Search for the cell housing the specified text and yield its [X, Y] center coordinate. 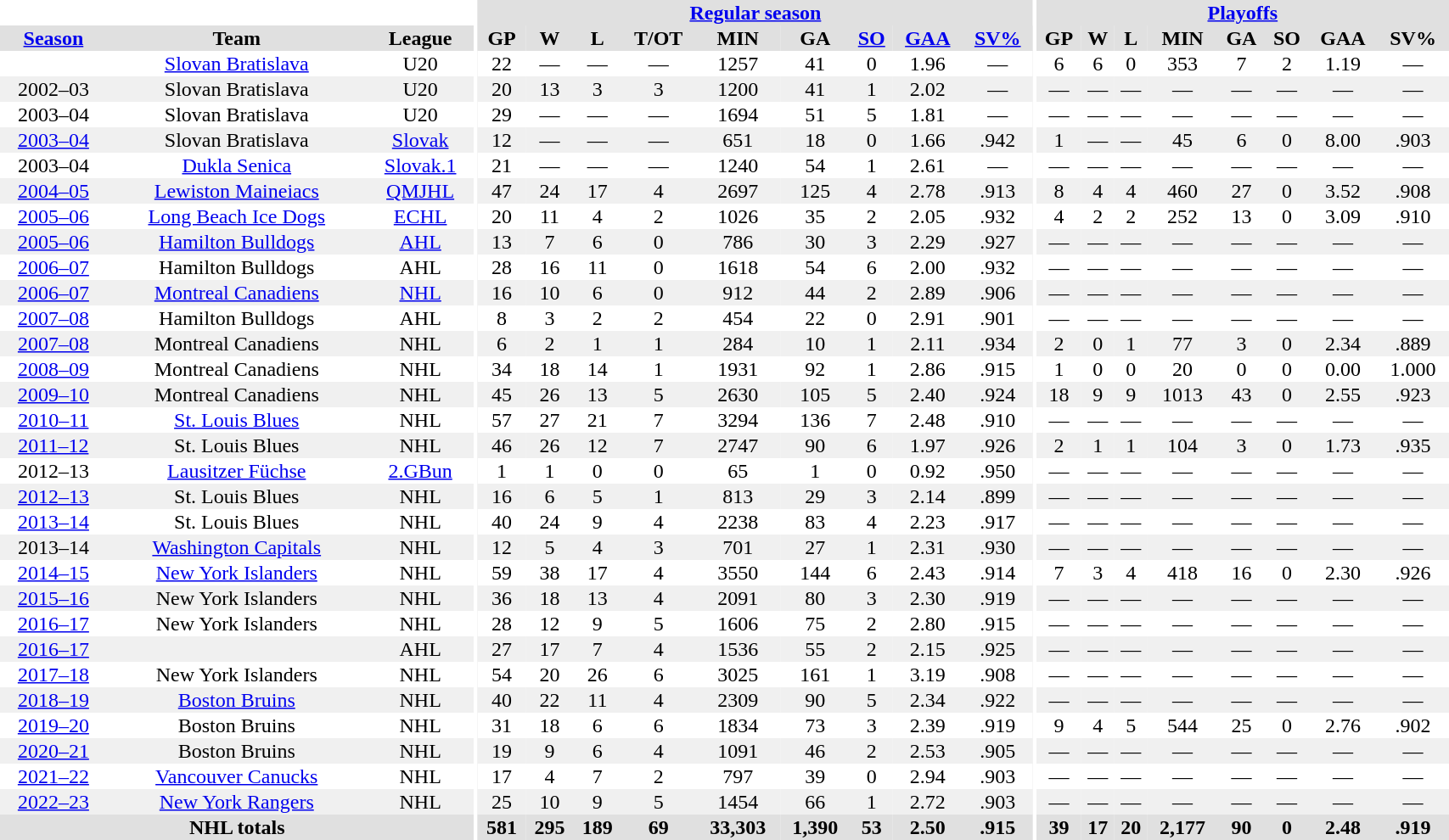
544 [1182, 725]
92 [815, 369]
2.05 [927, 216]
35 [815, 216]
813 [738, 496]
ECHL [421, 216]
189 [598, 827]
2011–12 [53, 445]
Dukla Senica [237, 165]
2008–09 [53, 369]
57 [502, 420]
QMJHL [421, 191]
2091 [738, 598]
3550 [738, 573]
1,390 [815, 827]
2.55 [1343, 395]
.913 [998, 191]
2.94 [927, 776]
136 [815, 420]
2.29 [927, 242]
2004–05 [53, 191]
2.39 [927, 725]
Slovak [421, 140]
.917 [998, 522]
3025 [738, 675]
1.97 [927, 445]
Slovak.1 [421, 165]
786 [738, 242]
418 [1182, 573]
.927 [998, 242]
.924 [998, 395]
2.89 [927, 293]
125 [815, 191]
1.73 [1343, 445]
59 [502, 573]
2015–16 [53, 598]
.935 [1413, 445]
.901 [998, 318]
2.61 [927, 165]
14 [598, 369]
581 [502, 827]
1454 [738, 802]
651 [738, 140]
44 [815, 293]
Vancouver Canucks [237, 776]
252 [1182, 216]
2,177 [1182, 827]
2.50 [927, 827]
Playoffs [1243, 13]
105 [815, 395]
.889 [1413, 344]
1606 [738, 624]
2009–10 [53, 395]
30 [815, 242]
Season [53, 38]
2022–23 [53, 802]
NHL totals [238, 827]
284 [738, 344]
1.96 [927, 64]
Long Beach Ice Dogs [237, 216]
2697 [738, 191]
2018–19 [53, 700]
51 [815, 115]
2.72 [927, 802]
.902 [1413, 725]
34 [502, 369]
38 [549, 573]
2.86 [927, 369]
.905 [998, 751]
55 [815, 649]
2.53 [927, 751]
2.91 [927, 318]
460 [1182, 191]
2.14 [927, 496]
2238 [738, 522]
1931 [738, 369]
3.09 [1343, 216]
47 [502, 191]
1618 [738, 267]
.934 [998, 344]
Washington Capitals [237, 547]
353 [1182, 64]
1694 [738, 115]
.925 [998, 649]
.914 [998, 573]
1834 [738, 725]
.899 [998, 496]
.950 [998, 471]
2.31 [927, 547]
League [421, 38]
New York Rangers [237, 802]
36 [502, 598]
1091 [738, 751]
104 [1182, 445]
66 [815, 802]
3.19 [927, 675]
2.78 [927, 191]
2002–03 [53, 89]
454 [738, 318]
80 [815, 598]
33,303 [738, 827]
2.15 [927, 649]
2020–21 [53, 751]
161 [815, 675]
2630 [738, 395]
1.81 [927, 115]
2.40 [927, 395]
295 [549, 827]
65 [738, 471]
3.52 [1343, 191]
75 [815, 624]
83 [815, 522]
69 [659, 827]
.906 [998, 293]
2.43 [927, 573]
2019–20 [53, 725]
Lewiston Maineiacs [237, 191]
2309 [738, 700]
Regular season [755, 13]
.930 [998, 547]
.922 [998, 700]
2.02 [927, 89]
144 [815, 573]
1257 [738, 64]
912 [738, 293]
3294 [738, 420]
2.00 [927, 267]
1536 [738, 649]
73 [815, 725]
Lausitzer Füchse [237, 471]
797 [738, 776]
Team [237, 38]
77 [1182, 344]
1026 [738, 216]
1013 [1182, 395]
2014–15 [53, 573]
8.00 [1343, 140]
1.000 [1413, 369]
1.66 [927, 140]
T/OT [659, 38]
1.19 [1343, 64]
.942 [998, 140]
1200 [738, 89]
1240 [738, 165]
2.23 [927, 522]
53 [871, 827]
2.80 [927, 624]
43 [1241, 395]
0.00 [1343, 369]
2.11 [927, 344]
.923 [1413, 395]
2747 [738, 445]
19 [502, 751]
701 [738, 547]
2.GBun [421, 471]
0.92 [927, 471]
2021–22 [53, 776]
2010–11 [53, 420]
2.76 [1343, 725]
31 [502, 725]
2017–18 [53, 675]
